Determine the (x, y) coordinate at the center of the cell enclosing the given text.  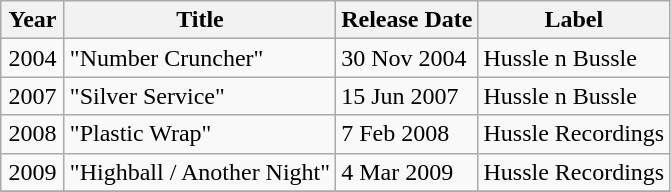
2009 (33, 172)
Year (33, 20)
Title (200, 20)
"Highball / Another Night" (200, 172)
2007 (33, 96)
Release Date (407, 20)
"Number Cruncher" (200, 58)
2004 (33, 58)
2008 (33, 134)
"Plastic Wrap" (200, 134)
4 Mar 2009 (407, 172)
Label (574, 20)
30 Nov 2004 (407, 58)
15 Jun 2007 (407, 96)
7 Feb 2008 (407, 134)
"Silver Service" (200, 96)
